For the text-containing cell, return its midpoint in (X, Y) coordinate format. 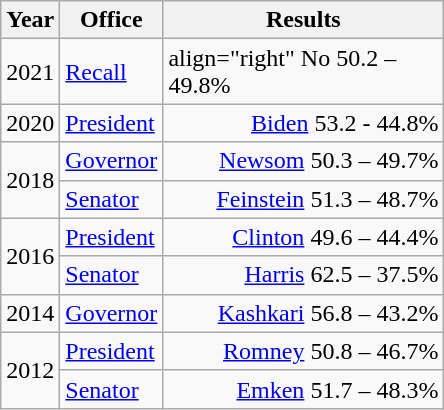
align="right" No 50.2 – 49.8% (304, 72)
Biden 53.2 - 44.8% (304, 123)
Year (30, 20)
Recall (112, 72)
2021 (30, 72)
Emken 51.7 – 48.3% (304, 389)
Results (304, 20)
Newsom 50.3 – 49.7% (304, 161)
2018 (30, 180)
Feinstein 51.3 – 48.7% (304, 199)
2020 (30, 123)
Office (112, 20)
Harris 62.5 – 37.5% (304, 275)
Romney 50.8 – 46.7% (304, 351)
Clinton 49.6 – 44.4% (304, 237)
2014 (30, 313)
2016 (30, 256)
2012 (30, 370)
Kashkari 56.8 – 43.2% (304, 313)
